Provide the (x, y) coordinate of the cell's center where the given text is located.  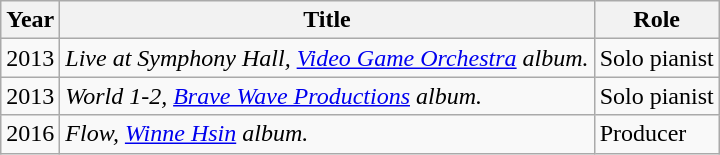
Year (30, 20)
Role (656, 20)
Flow, Winne Hsin album. (327, 134)
Live at Symphony Hall, Video Game Orchestra album. (327, 58)
World 1-2, Brave Wave Productions album. (327, 96)
Producer (656, 134)
Title (327, 20)
2016 (30, 134)
